Locate the cell with the specified text and output its (X, Y) center coordinate. 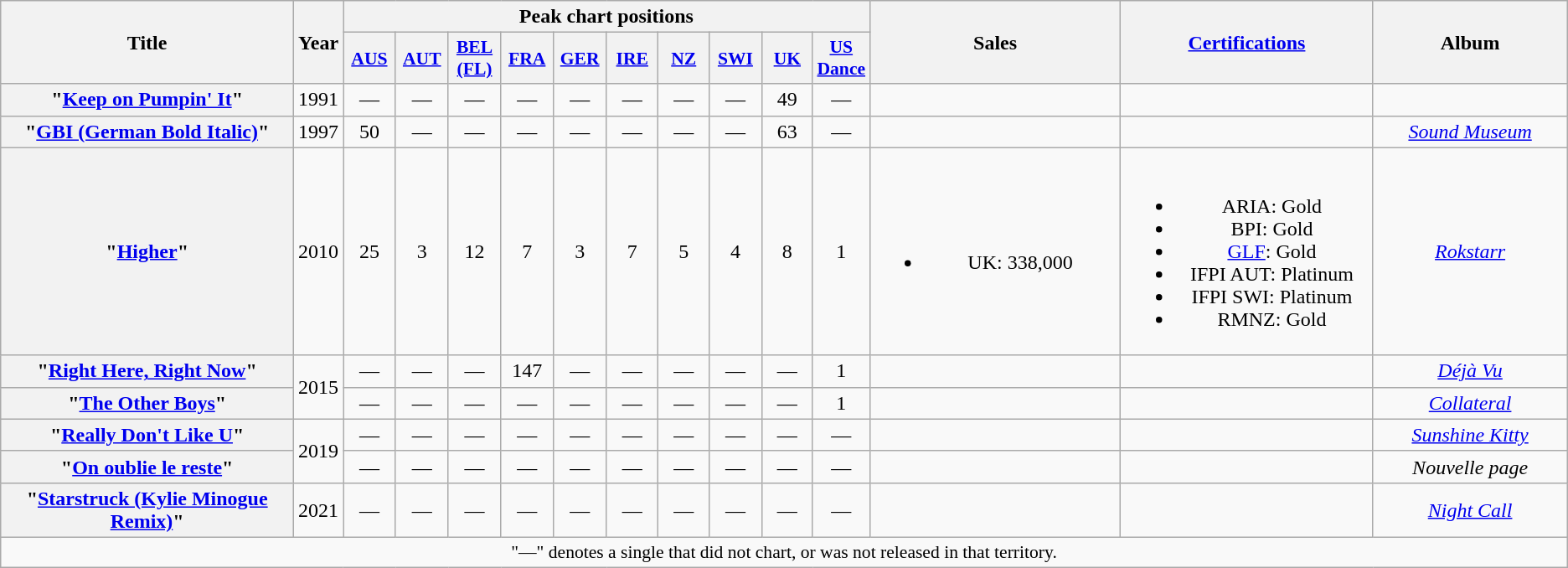
Nouvelle page (1470, 467)
Album (1470, 42)
Sales (995, 42)
Sunshine Kitty (1470, 435)
ARIA: GoldBPI: GoldGLF: GoldIFPI AUT: PlatinumIFPI SWI: PlatinumRMNZ: Gold (1246, 251)
Night Call (1470, 509)
2019 (318, 451)
147 (528, 371)
IRE (632, 59)
"Really Don't Like U" (147, 435)
"GBI (German Bold Italic)" (147, 132)
"Starstruck (Kylie Minogue Remix)" (147, 509)
2021 (318, 509)
"The Other Boys" (147, 403)
25 (370, 251)
Title (147, 42)
"On oublie le reste" (147, 467)
FRA (528, 59)
"Keep on Pumpin' It" (147, 100)
BEL (FL) (474, 59)
5 (683, 251)
"—" denotes a single that did not chart, or was not released in that territory. (784, 552)
50 (370, 132)
1997 (318, 132)
Certifications (1246, 42)
Peak chart positions (606, 17)
49 (787, 100)
Sound Museum (1470, 132)
8 (787, 251)
Rokstarr (1470, 251)
Collateral (1470, 403)
1991 (318, 100)
NZ (683, 59)
"Higher" (147, 251)
Year (318, 42)
AUT (422, 59)
2010 (318, 251)
UK (787, 59)
UK: 338,000 (995, 251)
"Right Here, Right Now" (147, 371)
4 (735, 251)
12 (474, 251)
USDance (841, 59)
GER (580, 59)
2015 (318, 387)
63 (787, 132)
SWI (735, 59)
Déjà Vu (1470, 371)
AUS (370, 59)
